Extract the [X, Y] coordinate from the center of the cell holding the provided text.  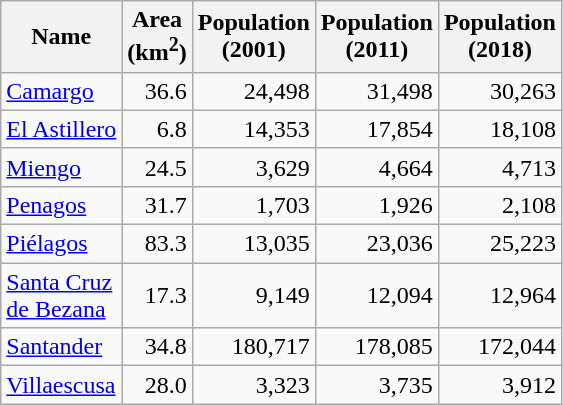
31.7 [157, 205]
24,498 [254, 91]
23,036 [376, 244]
12,094 [376, 296]
Santander [62, 347]
34.8 [157, 347]
17,854 [376, 129]
178,085 [376, 347]
3,735 [376, 385]
4,664 [376, 167]
3,629 [254, 167]
28.0 [157, 385]
6.8 [157, 129]
3,912 [500, 385]
17.3 [157, 296]
83.3 [157, 244]
9,149 [254, 296]
172,044 [500, 347]
4,713 [500, 167]
36.6 [157, 91]
Villaescusa [62, 385]
13,035 [254, 244]
Santa Cruz de Bezana [62, 296]
Population(2018) [500, 37]
24.5 [157, 167]
12,964 [500, 296]
Miengo [62, 167]
Piélagos [62, 244]
Population(2001) [254, 37]
18,108 [500, 129]
Area(km2) [157, 37]
180,717 [254, 347]
25,223 [500, 244]
Camargo [62, 91]
31,498 [376, 91]
1,703 [254, 205]
Penagos [62, 205]
Population(2011) [376, 37]
3,323 [254, 385]
2,108 [500, 205]
30,263 [500, 91]
Name [62, 37]
14,353 [254, 129]
El Astillero [62, 129]
1,926 [376, 205]
